Search for the cell housing the specified text and yield its [x, y] center coordinate. 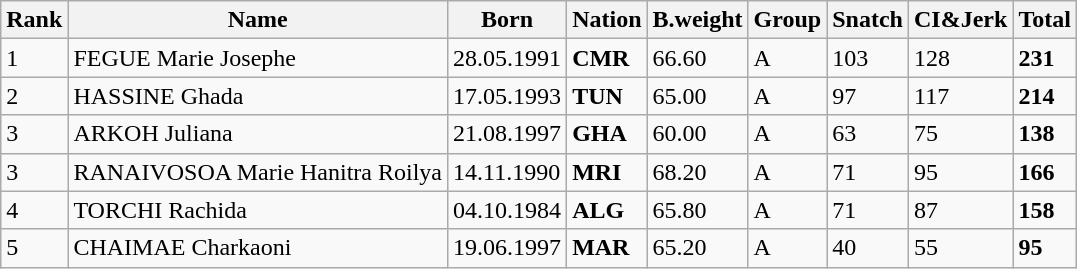
ALG [607, 210]
ARKOH Juliana [258, 134]
138 [1045, 134]
63 [868, 134]
87 [960, 210]
HASSINE Ghada [258, 96]
04.10.1984 [508, 210]
65.00 [698, 96]
Group [788, 20]
40 [868, 248]
75 [960, 134]
Total [1045, 20]
65.80 [698, 210]
2 [34, 96]
Snatch [868, 20]
65.20 [698, 248]
231 [1045, 58]
158 [1045, 210]
FEGUE Marie Josephe [258, 58]
Born [508, 20]
TUN [607, 96]
CMR [607, 58]
66.60 [698, 58]
GHA [607, 134]
214 [1045, 96]
117 [960, 96]
21.08.1997 [508, 134]
17.05.1993 [508, 96]
Rank [34, 20]
97 [868, 96]
CI&Jerk [960, 20]
RANAIVOSOA Marie Hanitra Roilya [258, 172]
14.11.1990 [508, 172]
4 [34, 210]
TORCHI Rachida [258, 210]
55 [960, 248]
MAR [607, 248]
68.20 [698, 172]
103 [868, 58]
166 [1045, 172]
28.05.1991 [508, 58]
128 [960, 58]
Nation [607, 20]
Name [258, 20]
MRI [607, 172]
60.00 [698, 134]
B.weight [698, 20]
CHAIMAE Charkaoni [258, 248]
5 [34, 248]
1 [34, 58]
19.06.1997 [508, 248]
